Detect which cell encompasses the target text, then output its [x, y] center coordinate. 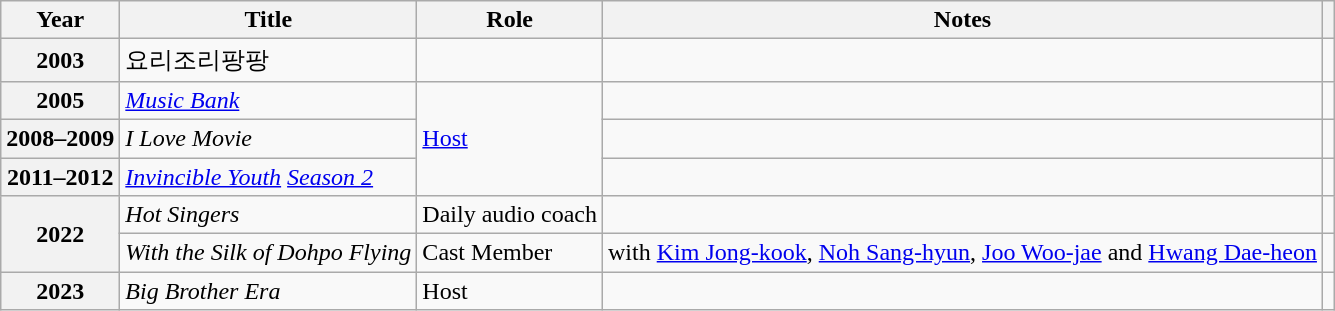
2008–2009 [60, 138]
2005 [60, 100]
2011–2012 [60, 177]
요리조리팡팡 [268, 60]
2003 [60, 60]
2023 [60, 291]
Year [60, 20]
Hot Singers [268, 215]
Big Brother Era [268, 291]
with Kim Jong-kook, Noh Sang-hyun, Joo Woo-jae and Hwang Dae-heon [963, 253]
Invincible Youth Season 2 [268, 177]
Music Bank [268, 100]
With the Silk of Dohpo Flying [268, 253]
Cast Member [510, 253]
Title [268, 20]
Daily audio coach [510, 215]
Role [510, 20]
I Love Movie [268, 138]
Notes [963, 20]
2022 [60, 234]
